Detect which cell encompasses the target text, then output its [x, y] center coordinate. 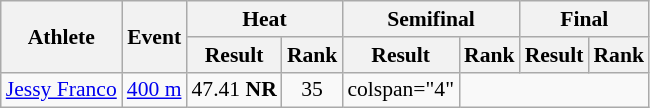
Heat [265, 19]
Athlete [62, 36]
Final [584, 19]
400 m [154, 90]
Jessy Franco [62, 90]
colspan="4" [400, 90]
Event [154, 36]
35 [312, 90]
Semifinal [430, 19]
47.41 NR [234, 90]
